Scan for the cell matching the given text and deliver its [X, Y] coordinate at center. 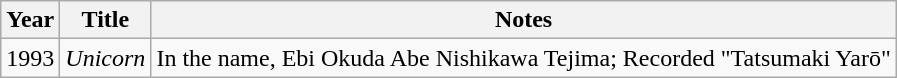
Year [30, 20]
In the name, Ebi Okuda Abe Nishikawa Tejima; Recorded "Tatsumaki Yarō" [524, 58]
Notes [524, 20]
Title [106, 20]
1993 [30, 58]
Unicorn [106, 58]
